Identify which cell holds the provided text, then report its (X, Y) central coordinate. 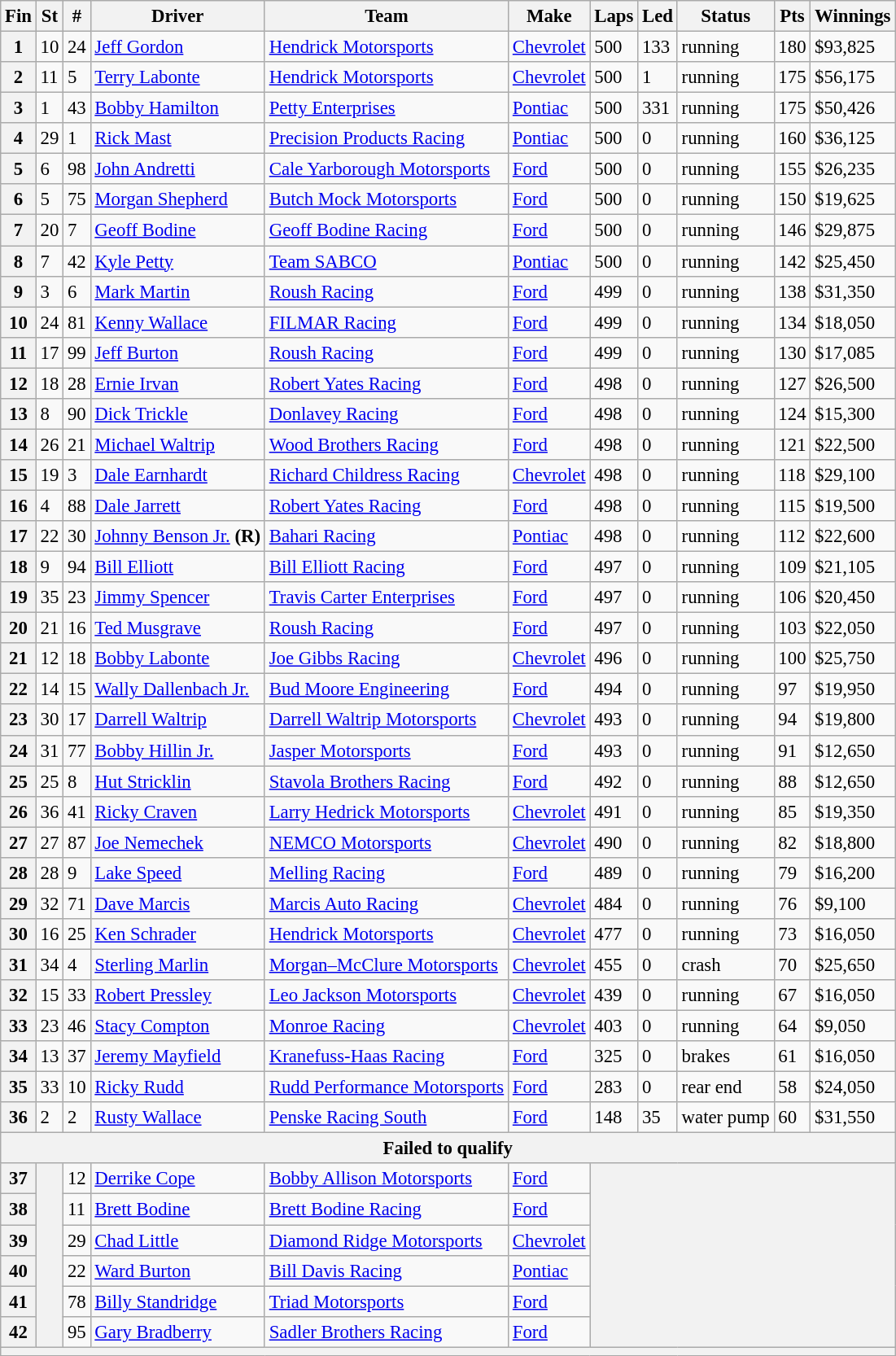
82 (793, 842)
160 (793, 138)
98 (76, 169)
Geoff Bodine (177, 230)
121 (793, 444)
124 (793, 414)
Johnny Benson Jr. (R) (177, 536)
58 (793, 1087)
$36,125 (853, 138)
St (49, 16)
# (76, 16)
$22,500 (853, 444)
491 (614, 811)
Monroe Racing (386, 1026)
331 (658, 108)
$18,800 (853, 842)
$21,105 (853, 567)
Jasper Motorsports (386, 750)
Wally Dallenbach Jr. (177, 689)
489 (614, 873)
Morgan Shepherd (177, 199)
$22,600 (853, 536)
$29,100 (853, 475)
Rusty Wallace (177, 1118)
Terry Labonte (177, 77)
79 (793, 873)
Bobby Hamilton (177, 108)
$26,500 (853, 383)
$19,350 (853, 811)
$26,235 (853, 169)
Bobby Labonte (177, 658)
492 (614, 781)
39 (19, 1240)
75 (76, 199)
Cale Yarborough Motorsports (386, 169)
Laps (614, 16)
Jeff Gordon (177, 47)
$18,050 (853, 322)
Pts (793, 16)
Make (549, 16)
112 (793, 536)
40 (19, 1271)
43 (76, 108)
water pump (726, 1118)
Geoff Bodine Racing (386, 230)
130 (793, 352)
81 (76, 322)
142 (793, 261)
Bill Elliott (177, 567)
78 (76, 1301)
Ernie Irvan (177, 383)
$19,625 (853, 199)
Donlavey Racing (386, 414)
$15,300 (853, 414)
403 (614, 1026)
70 (793, 965)
Rick Mast (177, 138)
Driver (177, 16)
Hut Stricklin (177, 781)
Diamond Ridge Motorsports (386, 1240)
$9,100 (853, 903)
Petty Enterprises (386, 108)
FILMAR Racing (386, 322)
484 (614, 903)
76 (793, 903)
106 (793, 597)
Kenny Wallace (177, 322)
87 (76, 842)
71 (76, 903)
38 (19, 1209)
$25,650 (853, 965)
$17,085 (853, 352)
134 (793, 322)
Mark Martin (177, 291)
Bobby Hillin Jr. (177, 750)
Dick Trickle (177, 414)
$50,426 (853, 108)
Bill Davis Racing (386, 1271)
Ward Burton (177, 1271)
77 (76, 750)
Larry Hedrick Motorsports (386, 811)
455 (614, 965)
$19,950 (853, 689)
138 (793, 291)
$24,050 (853, 1087)
$22,050 (853, 628)
Fin (19, 16)
brakes (726, 1056)
Chad Little (177, 1240)
115 (793, 505)
Joe Gibbs Racing (386, 658)
Melling Racing (386, 873)
Kyle Petty (177, 261)
Rudd Performance Motorsports (386, 1087)
Team SABCO (386, 261)
Led (658, 16)
$56,175 (853, 77)
$31,350 (853, 291)
Morgan–McClure Motorsports (386, 965)
Status (726, 16)
91 (793, 750)
180 (793, 47)
Travis Carter Enterprises (386, 597)
Team (386, 16)
Wood Brothers Racing (386, 444)
Triad Motorsports (386, 1301)
60 (793, 1118)
$93,825 (853, 47)
Dave Marcis (177, 903)
95 (76, 1332)
Michael Waltrip (177, 444)
Darrell Waltrip Motorsports (386, 720)
Leo Jackson Motorsports (386, 995)
Jeremy Mayfield (177, 1056)
439 (614, 995)
$9,050 (853, 1026)
Brett Bodine Racing (386, 1209)
67 (793, 995)
Ted Musgrave (177, 628)
Winnings (853, 16)
90 (76, 414)
Precision Products Racing (386, 138)
490 (614, 842)
61 (793, 1056)
$19,500 (853, 505)
$29,875 (853, 230)
325 (614, 1056)
Bahari Racing (386, 536)
crash (726, 965)
Dale Jarrett (177, 505)
148 (614, 1118)
85 (793, 811)
Jimmy Spencer (177, 597)
46 (76, 1026)
Stacy Compton (177, 1026)
Penske Racing South (386, 1118)
Brett Bodine (177, 1209)
64 (793, 1026)
$31,550 (853, 1118)
Gary Bradberry (177, 1332)
rear end (726, 1087)
Ricky Rudd (177, 1087)
73 (793, 934)
Joe Nemechek (177, 842)
103 (793, 628)
155 (793, 169)
127 (793, 383)
Derrike Cope (177, 1179)
Ken Schrader (177, 934)
Stavola Brothers Racing (386, 781)
146 (793, 230)
Ricky Craven (177, 811)
496 (614, 658)
John Andretti (177, 169)
$25,450 (853, 261)
Darrell Waltrip (177, 720)
100 (793, 658)
477 (614, 934)
$25,750 (853, 658)
Bill Elliott Racing (386, 567)
494 (614, 689)
Marcis Auto Racing (386, 903)
Lake Speed (177, 873)
$20,450 (853, 597)
109 (793, 567)
$16,200 (853, 873)
Richard Childress Racing (386, 475)
118 (793, 475)
97 (793, 689)
Kranefuss-Haas Racing (386, 1056)
150 (793, 199)
Bud Moore Engineering (386, 689)
283 (614, 1087)
Robert Pressley (177, 995)
99 (76, 352)
133 (658, 47)
NEMCO Motorsports (386, 842)
Butch Mock Motorsports (386, 199)
Billy Standridge (177, 1301)
Bobby Allison Motorsports (386, 1179)
$19,800 (853, 720)
Jeff Burton (177, 352)
Sterling Marlin (177, 965)
Failed to qualify (448, 1148)
Sadler Brothers Racing (386, 1332)
Dale Earnhardt (177, 475)
